Identify which cell holds the provided text, then report its (x, y) central coordinate. 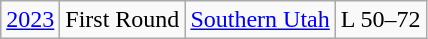
First Round (122, 20)
L 50–72 (380, 20)
2023 (30, 20)
Southern Utah (260, 20)
